Identify which cell holds the provided text, then report its (x, y) central coordinate. 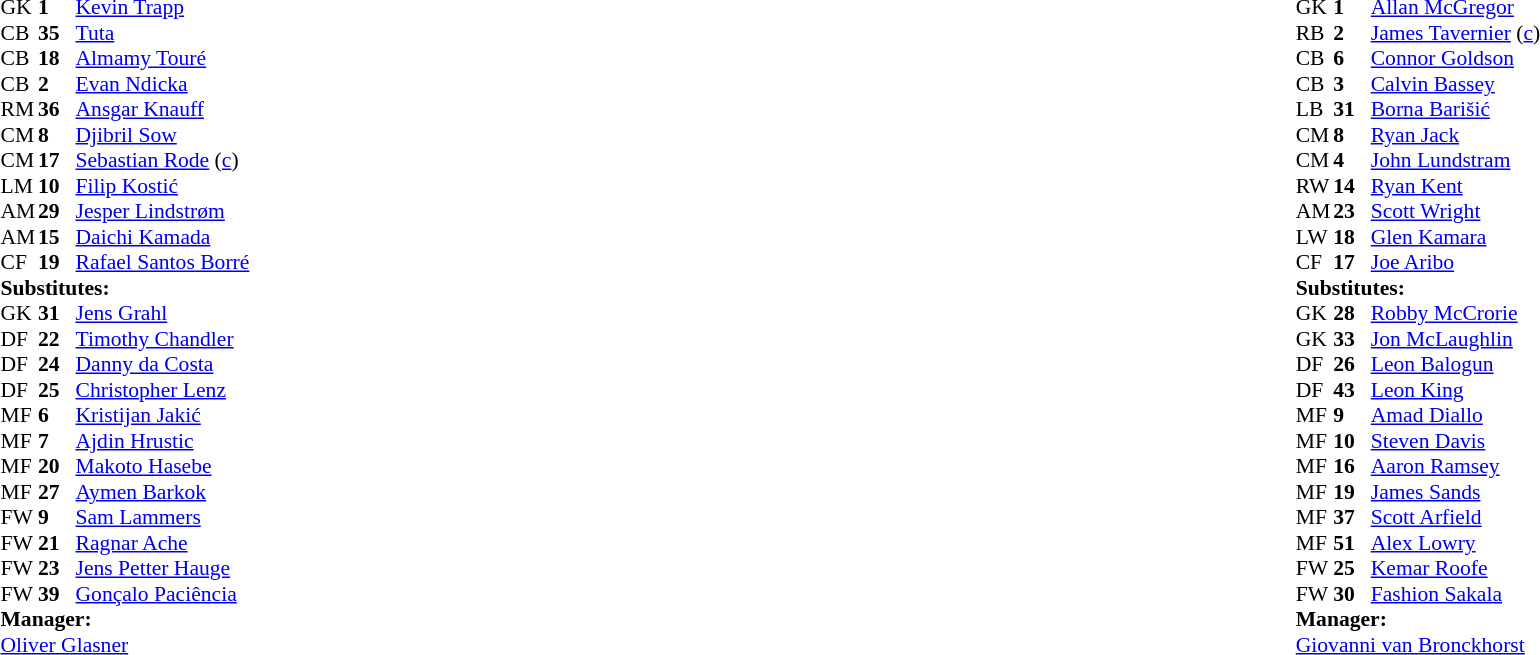
15 (57, 237)
30 (1352, 594)
7 (57, 441)
20 (57, 467)
4 (1352, 161)
Jens Grahl (163, 313)
3 (1352, 84)
Jesper Lindstrøm (163, 211)
Jens Petter Hauge (163, 569)
28 (1352, 313)
RB (1315, 33)
RW (1315, 186)
Kristijan Jakić (163, 415)
22 (57, 339)
35 (57, 33)
Manager: (124, 619)
21 (57, 543)
Christopher Lenz (163, 390)
43 (1352, 390)
LW (1315, 237)
29 (57, 211)
Danny da Costa (163, 365)
Daichi Kamada (163, 237)
LB (1315, 109)
Aymen Barkok (163, 492)
33 (1352, 339)
27 (57, 492)
Almamy Touré (163, 59)
Sam Lammers (163, 517)
Tuta (163, 33)
14 (1352, 186)
26 (1352, 365)
51 (1352, 543)
37 (1352, 517)
36 (57, 109)
Filip Kostić (163, 186)
Ajdin Hrustic (163, 441)
Ansgar Knauff (163, 109)
LM (19, 186)
Djibril Sow (163, 135)
16 (1352, 467)
Timothy Chandler (163, 339)
39 (57, 594)
Sebastian Rode (c) (163, 161)
24 (57, 365)
Evan Ndicka (163, 84)
RM (19, 109)
Rafael Santos Borré (163, 263)
Ragnar Ache (163, 543)
Substitutes: (124, 288)
Makoto Hasebe (163, 467)
Gonçalo Paciência (163, 594)
